Identify which cell holds the provided text, then report its [X, Y] central coordinate. 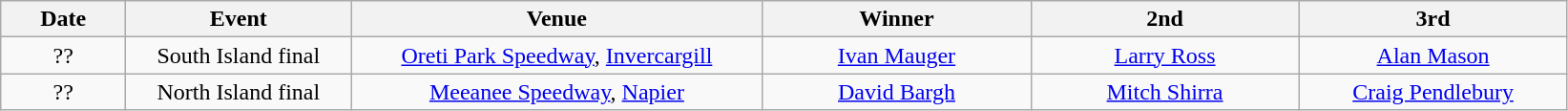
Mitch Shirra [1164, 92]
2nd [1164, 19]
Winner [897, 19]
3rd [1433, 19]
Alan Mason [1433, 55]
Event [239, 19]
Meeanee Speedway, Napier [557, 92]
Craig Pendlebury [1433, 92]
North Island final [239, 92]
Venue [557, 19]
Date [63, 19]
South Island final [239, 55]
Oreti Park Speedway, Invercargill [557, 55]
David Bargh [897, 92]
Ivan Mauger [897, 55]
Larry Ross [1164, 55]
